Locate the cell with the specified text and output its (X, Y) center coordinate. 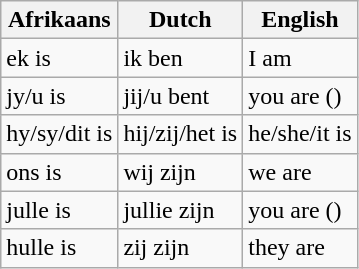
wĳ zĳn (180, 172)
hulle is (60, 248)
hy/sy/dit is (60, 134)
ik ben (180, 58)
Afrikaans (60, 20)
Dutch (180, 20)
jĳ/u bent (180, 96)
zĳ zĳn (180, 248)
hĳ/zĳ/het is (180, 134)
we are (300, 172)
ons is (60, 172)
jy/u is (60, 96)
English (300, 20)
I am (300, 58)
he/she/it is (300, 134)
ek is (60, 58)
julle is (60, 210)
they are (300, 248)
jullie zĳn (180, 210)
